Output the (X, Y) coordinate of the center of the cell containing the given text.  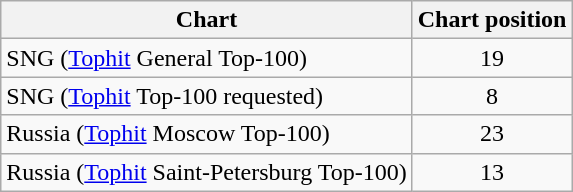
Russia (Tophit Moscow Top-100) (206, 134)
SNG (Tophit Top-100 requested) (206, 96)
13 (492, 172)
Chart (206, 20)
19 (492, 58)
Chart position (492, 20)
23 (492, 134)
SNG (Tophit General Top-100) (206, 58)
8 (492, 96)
Russia (Tophit Saint-Petersburg Top-100) (206, 172)
